Return the (X, Y) coordinate for the center point of the cell that contains the specified text.  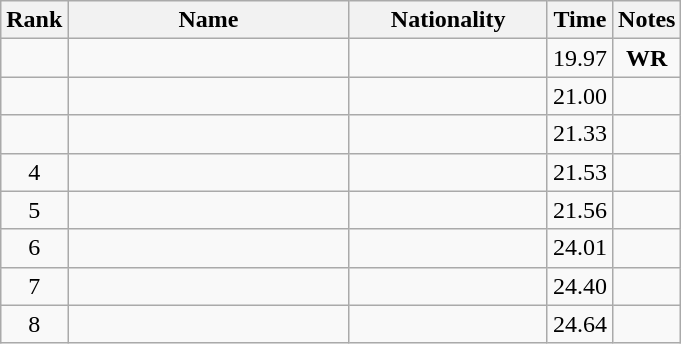
WR (647, 58)
Notes (647, 20)
Time (580, 20)
8 (34, 324)
24.64 (580, 324)
19.97 (580, 58)
5 (34, 210)
24.01 (580, 248)
6 (34, 248)
21.53 (580, 172)
Name (208, 20)
21.33 (580, 134)
21.00 (580, 96)
Rank (34, 20)
21.56 (580, 210)
7 (34, 286)
24.40 (580, 286)
Nationality (448, 20)
4 (34, 172)
